Extract the (X, Y) coordinate from the center of the cell holding the provided text.  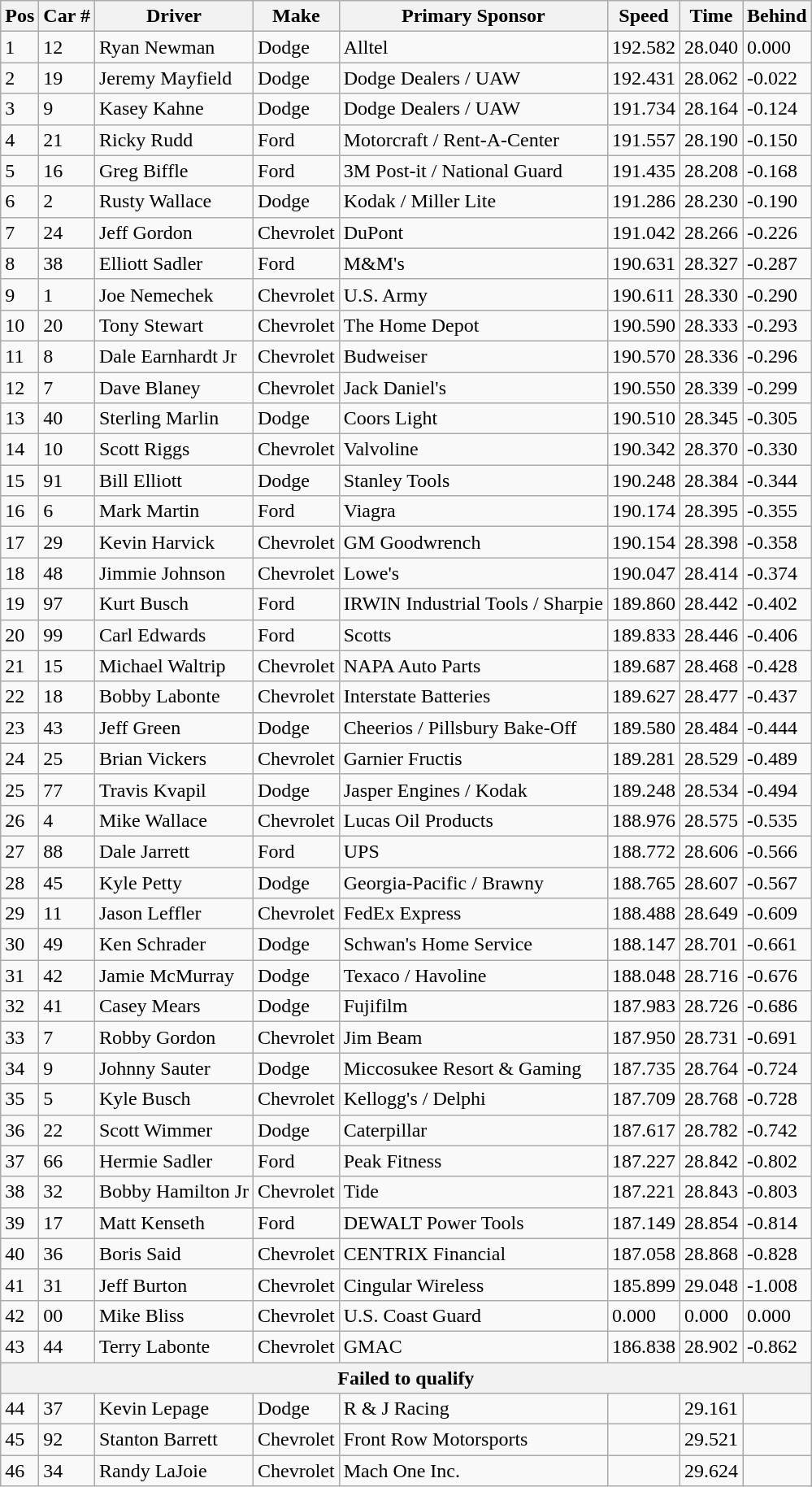
Jeremy Mayfield (174, 78)
-0.444 (777, 728)
Tide (473, 1192)
Brian Vickers (174, 759)
Schwan's Home Service (473, 945)
28.370 (712, 450)
28.575 (712, 820)
192.431 (644, 78)
-0.567 (777, 882)
Boris Said (174, 1254)
28.414 (712, 573)
190.570 (644, 356)
-0.406 (777, 635)
28.606 (712, 851)
Jeff Burton (174, 1285)
190.611 (644, 294)
Kyle Busch (174, 1099)
187.058 (644, 1254)
191.734 (644, 109)
28.384 (712, 480)
27 (20, 851)
88 (67, 851)
190.174 (644, 511)
190.510 (644, 419)
Valvoline (473, 450)
-0.355 (777, 511)
28.842 (712, 1161)
191.557 (644, 140)
Cheerios / Pillsbury Bake-Off (473, 728)
28.716 (712, 976)
Robby Gordon (174, 1037)
Fujifilm (473, 1007)
190.631 (644, 263)
48 (67, 573)
Stanton Barrett (174, 1440)
-0.296 (777, 356)
Kasey Kahne (174, 109)
33 (20, 1037)
91 (67, 480)
-0.828 (777, 1254)
28 (20, 882)
28.534 (712, 789)
66 (67, 1161)
-0.168 (777, 171)
13 (20, 419)
Jim Beam (473, 1037)
Lowe's (473, 573)
191.042 (644, 233)
-0.344 (777, 480)
187.227 (644, 1161)
190.248 (644, 480)
190.047 (644, 573)
188.488 (644, 914)
Greg Biffle (174, 171)
99 (67, 635)
Mike Bliss (174, 1315)
-0.428 (777, 666)
Front Row Motorsports (473, 1440)
-0.814 (777, 1223)
Kevin Lepage (174, 1409)
Coors Light (473, 419)
-0.374 (777, 573)
00 (67, 1315)
Ken Schrader (174, 945)
Garnier Fructis (473, 759)
Dale Earnhardt Jr (174, 356)
Kellogg's / Delphi (473, 1099)
R & J Racing (473, 1409)
192.582 (644, 47)
189.860 (644, 604)
28.230 (712, 202)
-1.008 (777, 1285)
Sterling Marlin (174, 419)
Caterpillar (473, 1130)
28.339 (712, 388)
Failed to qualify (406, 1378)
-0.287 (777, 263)
DuPont (473, 233)
-0.535 (777, 820)
Scott Wimmer (174, 1130)
Miccosukee Resort & Gaming (473, 1068)
Travis Kvapil (174, 789)
Bobby Labonte (174, 697)
26 (20, 820)
U.S. Coast Guard (473, 1315)
28.336 (712, 356)
28.484 (712, 728)
28.446 (712, 635)
-0.566 (777, 851)
CENTRIX Financial (473, 1254)
Kevin Harvick (174, 542)
-0.742 (777, 1130)
-0.494 (777, 789)
28.398 (712, 542)
Kyle Petty (174, 882)
Time (712, 16)
Bill Elliott (174, 480)
28.902 (712, 1346)
DEWALT Power Tools (473, 1223)
186.838 (644, 1346)
-0.724 (777, 1068)
28.843 (712, 1192)
28.333 (712, 325)
Lucas Oil Products (473, 820)
Pos (20, 16)
28.726 (712, 1007)
-0.661 (777, 945)
IRWIN Industrial Tools / Sharpie (473, 604)
Behind (777, 16)
187.709 (644, 1099)
188.765 (644, 882)
Budweiser (473, 356)
Motorcraft / Rent-A-Center (473, 140)
188.048 (644, 976)
Jack Daniel's (473, 388)
190.342 (644, 450)
Stanley Tools (473, 480)
-0.437 (777, 697)
-0.290 (777, 294)
97 (67, 604)
-0.489 (777, 759)
Carl Edwards (174, 635)
Dave Blaney (174, 388)
189.580 (644, 728)
-0.299 (777, 388)
-0.402 (777, 604)
28.266 (712, 233)
28.731 (712, 1037)
Primary Sponsor (473, 16)
The Home Depot (473, 325)
189.627 (644, 697)
Mark Martin (174, 511)
187.617 (644, 1130)
Matt Kenseth (174, 1223)
Viagra (473, 511)
-0.609 (777, 914)
28.764 (712, 1068)
28.327 (712, 263)
-0.686 (777, 1007)
Casey Mears (174, 1007)
Jasper Engines / Kodak (473, 789)
3M Post-it / National Guard (473, 171)
Interstate Batteries (473, 697)
Alltel (473, 47)
Elliott Sadler (174, 263)
-0.358 (777, 542)
187.950 (644, 1037)
28.854 (712, 1223)
Terry Labonte (174, 1346)
Jeff Green (174, 728)
28.468 (712, 666)
77 (67, 789)
GMAC (473, 1346)
189.248 (644, 789)
-0.862 (777, 1346)
190.590 (644, 325)
29.161 (712, 1409)
188.772 (644, 851)
28.395 (712, 511)
FedEx Express (473, 914)
3 (20, 109)
190.154 (644, 542)
28.208 (712, 171)
-0.676 (777, 976)
28.477 (712, 697)
Hermie Sadler (174, 1161)
Michael Waltrip (174, 666)
187.983 (644, 1007)
-0.305 (777, 419)
189.833 (644, 635)
29.624 (712, 1471)
29.521 (712, 1440)
Mach One Inc. (473, 1471)
Make (297, 16)
29.048 (712, 1285)
Kodak / Miller Lite (473, 202)
187.735 (644, 1068)
-0.802 (777, 1161)
28.040 (712, 47)
Car # (67, 16)
188.976 (644, 820)
Peak Fitness (473, 1161)
46 (20, 1471)
189.687 (644, 666)
Dale Jarrett (174, 851)
28.607 (712, 882)
14 (20, 450)
28.164 (712, 109)
185.899 (644, 1285)
Jamie McMurray (174, 976)
28.782 (712, 1130)
28.701 (712, 945)
191.435 (644, 171)
GM Goodwrench (473, 542)
Georgia-Pacific / Brawny (473, 882)
Texaco / Havoline (473, 976)
-0.226 (777, 233)
U.S. Army (473, 294)
Scotts (473, 635)
187.221 (644, 1192)
23 (20, 728)
187.149 (644, 1223)
Tony Stewart (174, 325)
Driver (174, 16)
Jimmie Johnson (174, 573)
190.550 (644, 388)
M&M's (473, 263)
28.868 (712, 1254)
Ricky Rudd (174, 140)
Kurt Busch (174, 604)
-0.124 (777, 109)
Rusty Wallace (174, 202)
Jeff Gordon (174, 233)
Speed (644, 16)
UPS (473, 851)
28.345 (712, 419)
Cingular Wireless (473, 1285)
-0.022 (777, 78)
-0.728 (777, 1099)
Bobby Hamilton Jr (174, 1192)
28.062 (712, 78)
28.442 (712, 604)
-0.691 (777, 1037)
30 (20, 945)
28.529 (712, 759)
49 (67, 945)
188.147 (644, 945)
Johnny Sauter (174, 1068)
Randy LaJoie (174, 1471)
189.281 (644, 759)
Jason Leffler (174, 914)
35 (20, 1099)
28.190 (712, 140)
28.330 (712, 294)
-0.293 (777, 325)
39 (20, 1223)
Scott Riggs (174, 450)
-0.190 (777, 202)
Ryan Newman (174, 47)
Mike Wallace (174, 820)
-0.803 (777, 1192)
92 (67, 1440)
191.286 (644, 202)
28.649 (712, 914)
NAPA Auto Parts (473, 666)
-0.150 (777, 140)
28.768 (712, 1099)
Joe Nemechek (174, 294)
-0.330 (777, 450)
